Scan for the cell matching the given text and deliver its [x, y] coordinate at center. 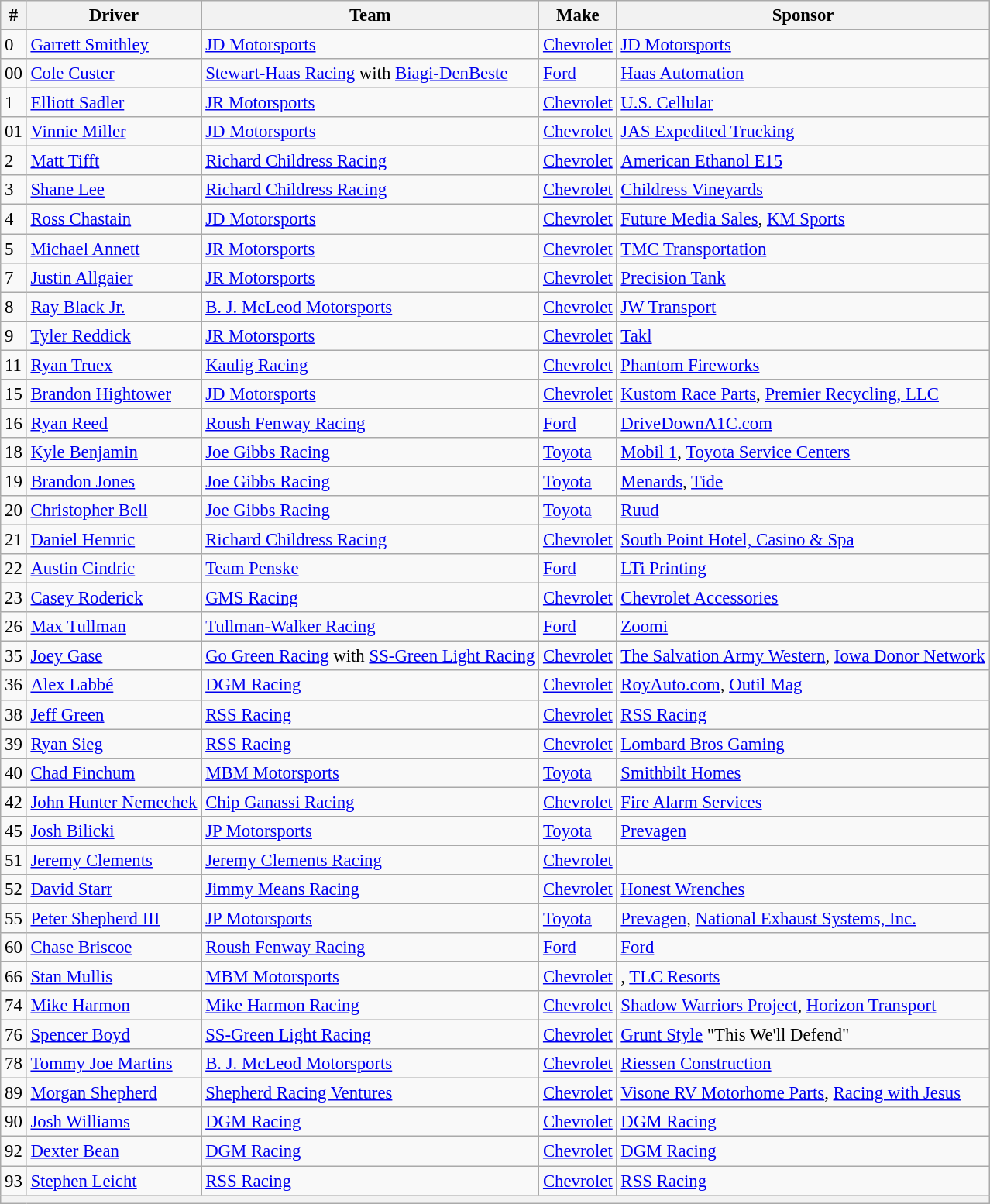
39 [14, 744]
Precision Tank [803, 277]
92 [14, 1151]
Ryan Truex [114, 365]
Phantom Fireworks [803, 365]
Michael Annett [114, 249]
John Hunter Nemechek [114, 802]
23 [14, 598]
TMC Transportation [803, 249]
78 [14, 1064]
2 [14, 161]
Haas Automation [803, 74]
Stephen Leicht [114, 1181]
45 [14, 831]
JW Transport [803, 307]
1 [14, 103]
Kyle Benjamin [114, 452]
22 [14, 569]
7 [14, 277]
Peter Shepherd III [114, 918]
Joey Gase [114, 656]
DriveDownA1C.com [803, 423]
38 [14, 714]
5 [14, 249]
89 [14, 1093]
Visone RV Motorhome Parts, Racing with Jesus [803, 1093]
Team [370, 15]
20 [14, 511]
Prevagen, National Exhaust Systems, Inc. [803, 918]
Chase Briscoe [114, 948]
Chevrolet Accessories [803, 598]
Cole Custer [114, 74]
Jimmy Means Racing [370, 889]
26 [14, 627]
Smithbilt Homes [803, 772]
Chip Ganassi Racing [370, 802]
Honest Wrenches [803, 889]
South Point Hotel, Casino & Spa [803, 540]
Jeff Green [114, 714]
Zoomi [803, 627]
66 [14, 977]
Casey Roderick [114, 598]
51 [14, 860]
American Ethanol E15 [803, 161]
RoyAuto.com, Outil Mag [803, 686]
Childress Vineyards [803, 190]
Riessen Construction [803, 1064]
David Starr [114, 889]
Justin Allgaier [114, 277]
18 [14, 452]
GMS Racing [370, 598]
60 [14, 948]
52 [14, 889]
40 [14, 772]
11 [14, 365]
Lombard Bros Gaming [803, 744]
Daniel Hemric [114, 540]
Ryan Sieg [114, 744]
35 [14, 656]
Matt Tifft [114, 161]
Team Penske [370, 569]
42 [14, 802]
16 [14, 423]
Mike Harmon Racing [370, 1006]
Tyler Reddick [114, 335]
Ryan Reed [114, 423]
4 [14, 219]
Shane Lee [114, 190]
01 [14, 132]
Stan Mullis [114, 977]
Josh Williams [114, 1123]
Dexter Bean [114, 1151]
Elliott Sadler [114, 103]
Kustom Race Parts, Premier Recycling, LLC [803, 394]
Tullman-Walker Racing [370, 627]
Garrett Smithley [114, 45]
SS-Green Light Racing [370, 1035]
Jeremy Clements Racing [370, 860]
9 [14, 335]
Morgan Shepherd [114, 1093]
Shepherd Racing Ventures [370, 1093]
Tommy Joe Martins [114, 1064]
19 [14, 481]
# [14, 15]
Prevagen [803, 831]
Christopher Bell [114, 511]
Make [578, 15]
Josh Bilicki [114, 831]
Alex Labbé [114, 686]
Max Tullman [114, 627]
Stewart-Haas Racing with Biagi-DenBeste [370, 74]
Vinnie Miller [114, 132]
Mobil 1, Toyota Service Centers [803, 452]
55 [14, 918]
Ray Black Jr. [114, 307]
0 [14, 45]
JAS Expedited Trucking [803, 132]
Takl [803, 335]
21 [14, 540]
8 [14, 307]
Spencer Boyd [114, 1035]
The Salvation Army Western, Iowa Donor Network [803, 656]
Driver [114, 15]
Kaulig Racing [370, 365]
Menards, Tide [803, 481]
93 [14, 1181]
Grunt Style "This We'll Defend" [803, 1035]
36 [14, 686]
76 [14, 1035]
Future Media Sales, KM Sports [803, 219]
Go Green Racing with SS-Green Light Racing [370, 656]
Ross Chastain [114, 219]
LTi Printing [803, 569]
00 [14, 74]
Fire Alarm Services [803, 802]
Ruud [803, 511]
Mike Harmon [114, 1006]
90 [14, 1123]
Brandon Hightower [114, 394]
Shadow Warriors Project, Horizon Transport [803, 1006]
U.S. Cellular [803, 103]
Chad Finchum [114, 772]
74 [14, 1006]
Austin Cindric [114, 569]
15 [14, 394]
Brandon Jones [114, 481]
Jeremy Clements [114, 860]
3 [14, 190]
Sponsor [803, 15]
, TLC Resorts [803, 977]
